Scan for the cell matching the given text and deliver its [x, y] coordinate at center. 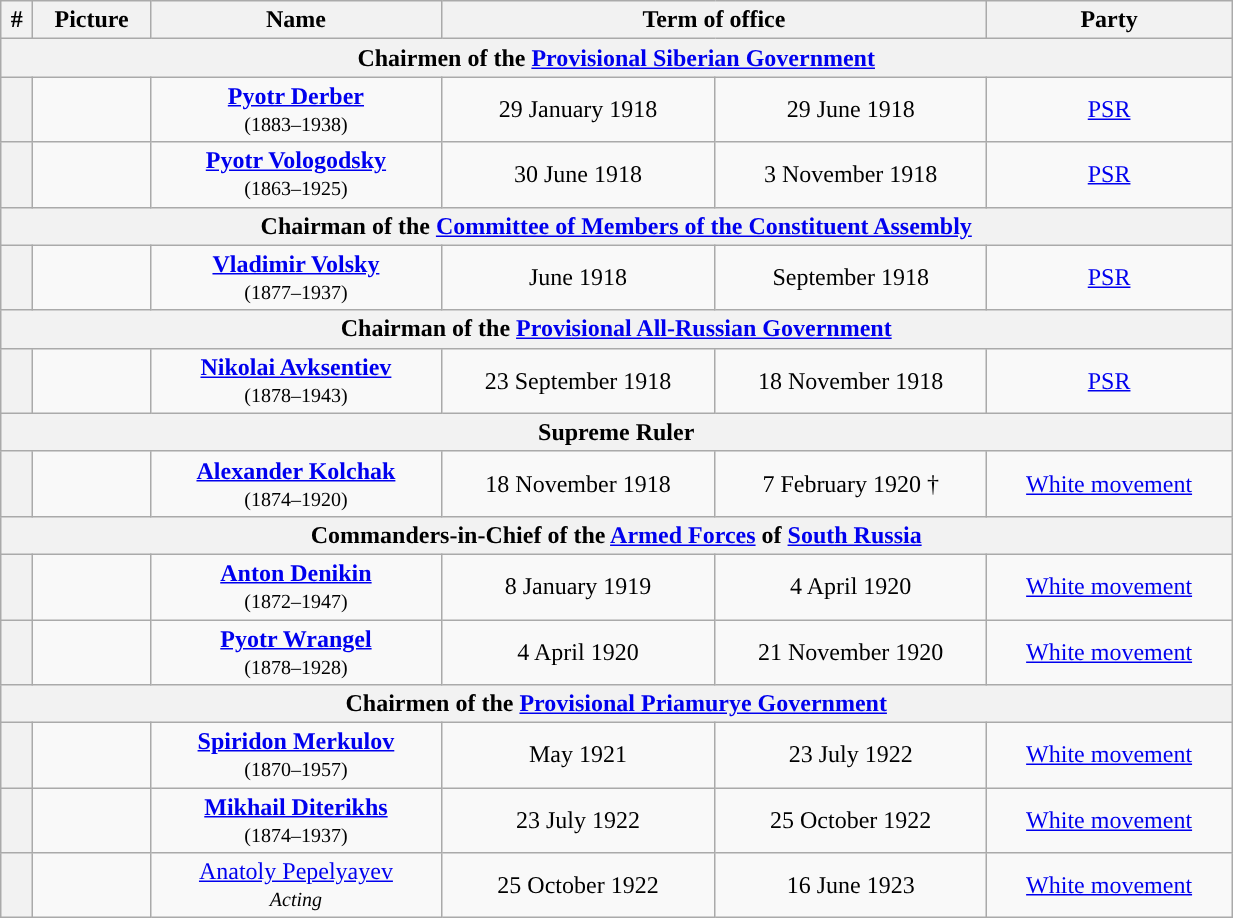
Chairmen of the Provisional Siberian Government [616, 58]
Commanders-in-Chief of the Armed Forces of South Russia [616, 535]
29 June 1918 [851, 110]
Pyotr Vologodsky(1863–1925) [296, 174]
Chairman of the Committee of Members of the Constituent Assembly [616, 226]
June 1918 [578, 278]
Spiridon Merkulov(1870–1957) [296, 756]
Vladimir Volsky(1877–1937) [296, 278]
Chairman of the Provisional All-Russian Government [616, 329]
Picture [92, 20]
September 1918 [851, 278]
May 1921 [578, 756]
Mikhail Diterikhs(1874–1937) [296, 820]
# [17, 20]
3 November 1918 [851, 174]
Pyotr Derber(1883–1938) [296, 110]
Alexander Kolchak(1874–1920) [296, 484]
30 June 1918 [578, 174]
Nikolai Avksentiev(1878–1943) [296, 380]
Name [296, 20]
8 January 1919 [578, 586]
7 February 1920 † [851, 484]
Term of office [714, 20]
Party [1110, 20]
Anatoly PepelyayevActing [296, 886]
Supreme Ruler [616, 432]
29 January 1918 [578, 110]
21 November 1920 [851, 652]
23 September 1918 [578, 380]
16 June 1923 [851, 886]
Anton Denikin(1872–1947) [296, 586]
Chairmen of the Provisional Priamurye Government [616, 704]
Pyotr Wrangel(1878–1928) [296, 652]
